From the cell containing the given text, extract its center point as [x, y] coordinate. 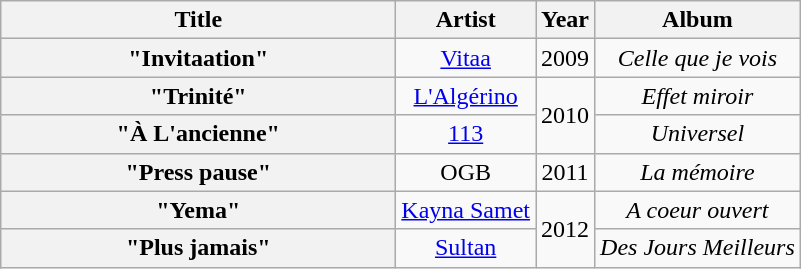
Album [698, 20]
Artist [466, 20]
Year [566, 20]
Vitaa [466, 58]
Universel [698, 134]
L'Algérino [466, 96]
"Press pause" [198, 172]
OGB [466, 172]
113 [466, 134]
Sultan [466, 248]
Celle que je vois [698, 58]
2012 [566, 229]
Kayna Samet [466, 210]
2010 [566, 115]
"Trinité" [198, 96]
2009 [566, 58]
Effet miroir [698, 96]
"Plus jamais" [198, 248]
A coeur ouvert [698, 210]
"Invitaation" [198, 58]
"Yema" [198, 210]
2011 [566, 172]
"À L'ancienne" [198, 134]
Title [198, 20]
La mémoire [698, 172]
Des Jours Meilleurs [698, 248]
